Return (x, y) of the center of cell containing provided text 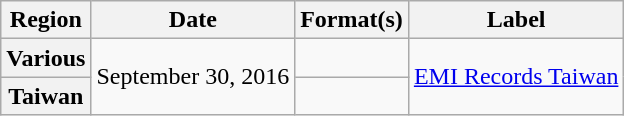
EMI Records Taiwan (516, 77)
Label (516, 20)
Various (46, 58)
Taiwan (46, 96)
Format(s) (352, 20)
September 30, 2016 (193, 77)
Date (193, 20)
Region (46, 20)
